Extract the (x, y) coordinate from the center of the cell holding the provided text.  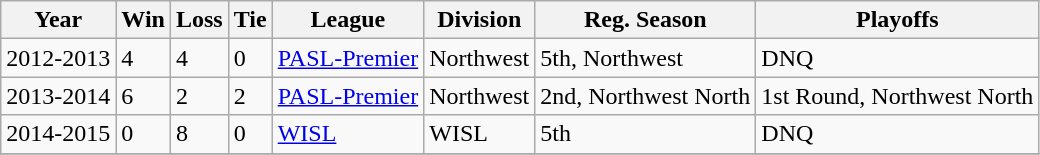
2014-2015 (58, 134)
1st Round, Northwest North (898, 96)
League (348, 20)
5th (646, 134)
Playoffs (898, 20)
Division (480, 20)
2013-2014 (58, 96)
Loss (199, 20)
2012-2013 (58, 58)
8 (199, 134)
5th, Northwest (646, 58)
Reg. Season (646, 20)
2nd, Northwest North (646, 96)
Year (58, 20)
Win (144, 20)
6 (144, 96)
Tie (250, 20)
